Search for the cell housing the specified text and yield its [x, y] center coordinate. 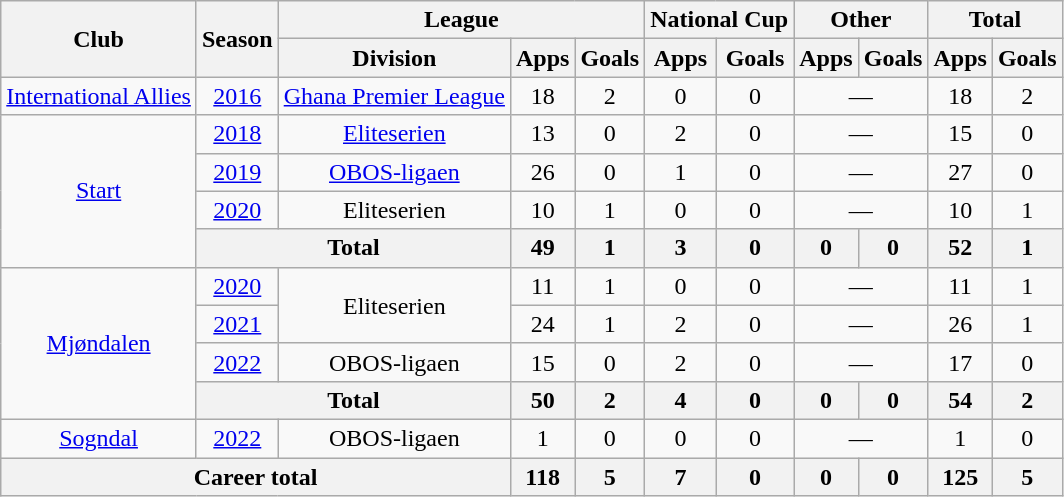
Club [99, 39]
Sogndal [99, 438]
Season [237, 39]
National Cup [720, 20]
Division [394, 58]
13 [542, 134]
Career total [256, 477]
125 [960, 477]
4 [681, 400]
52 [960, 248]
50 [542, 400]
49 [542, 248]
2018 [237, 134]
International Allies [99, 96]
Ghana Premier League [394, 96]
118 [542, 477]
17 [960, 362]
Start [99, 191]
2021 [237, 324]
League [461, 20]
27 [960, 172]
2016 [237, 96]
7 [681, 477]
3 [681, 248]
24 [542, 324]
2019 [237, 172]
54 [960, 400]
Mjøndalen [99, 343]
Other [861, 20]
